Pinpoint the cell where the given text exists, returning its [X, Y] midpoint coordinate. 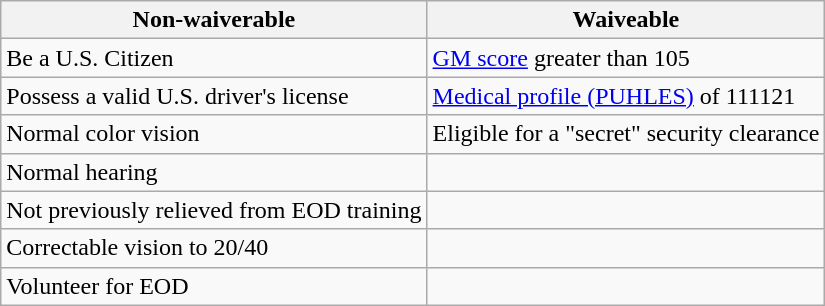
Non-waiverable [214, 20]
Normal hearing [214, 172]
Possess a valid U.S. driver's license [214, 96]
Medical profile (PUHLES) of 111121 [626, 96]
Volunteer for EOD [214, 286]
Not previously relieved from EOD training [214, 210]
Normal color vision [214, 134]
Correctable vision to 20/40 [214, 248]
Waiveable [626, 20]
GM score greater than 105 [626, 58]
Eligible for a "secret" security clearance [626, 134]
Be a U.S. Citizen [214, 58]
